For the text-containing cell, return its midpoint in (x, y) coordinate format. 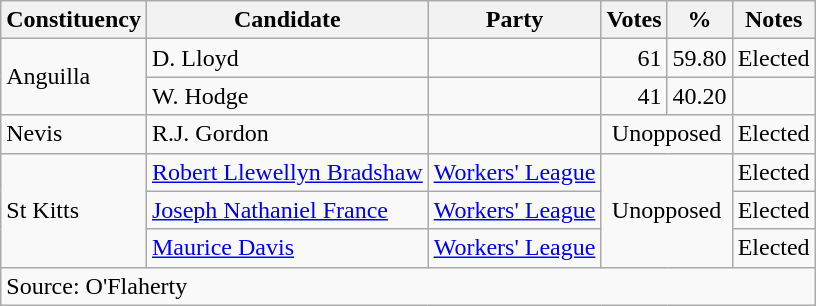
Joseph Nathaniel France (287, 210)
Votes (634, 20)
Anguilla (74, 77)
R.J. Gordon (287, 134)
Nevis (74, 134)
Source: O'Flaherty (408, 286)
Maurice Davis (287, 248)
Party (514, 20)
D. Lloyd (287, 58)
Notes (774, 20)
40.20 (700, 96)
% (700, 20)
St Kitts (74, 210)
Robert Llewellyn Bradshaw (287, 172)
Candidate (287, 20)
Constituency (74, 20)
59.80 (700, 58)
61 (634, 58)
W. Hodge (287, 96)
41 (634, 96)
